Output the [x, y] coordinate of the center of the cell containing the given text.  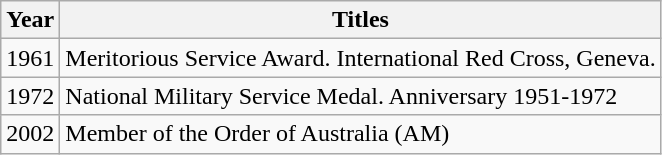
Member of the Order of Australia (AM) [360, 134]
National Military Service Medal. Anniversary 1951-1972 [360, 96]
1961 [30, 58]
Titles [360, 20]
2002 [30, 134]
1972 [30, 96]
Meritorious Service Award. International Red Cross, Geneva. [360, 58]
Year [30, 20]
